For the text-containing cell, return its midpoint in [x, y] coordinate format. 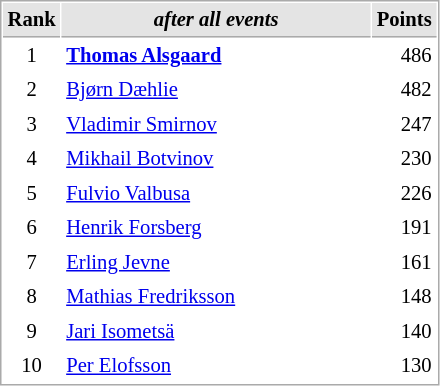
Thomas Alsgaard [216, 56]
1 [32, 56]
Mathias Fredriksson [216, 296]
Henrik Forsberg [216, 228]
130 [404, 366]
9 [32, 332]
486 [404, 56]
Vladimir Smirnov [216, 124]
140 [404, 332]
8 [32, 296]
Jari Isometsä [216, 332]
6 [32, 228]
191 [404, 228]
Points [404, 20]
230 [404, 158]
Erling Jevne [216, 262]
10 [32, 366]
Per Elofsson [216, 366]
Rank [32, 20]
161 [404, 262]
5 [32, 194]
Bjørn Dæhlie [216, 90]
7 [32, 262]
482 [404, 90]
3 [32, 124]
2 [32, 90]
247 [404, 124]
Fulvio Valbusa [216, 194]
Mikhail Botvinov [216, 158]
after all events [216, 20]
148 [404, 296]
4 [32, 158]
226 [404, 194]
